Identify which cell holds the provided text, then report its [x, y] central coordinate. 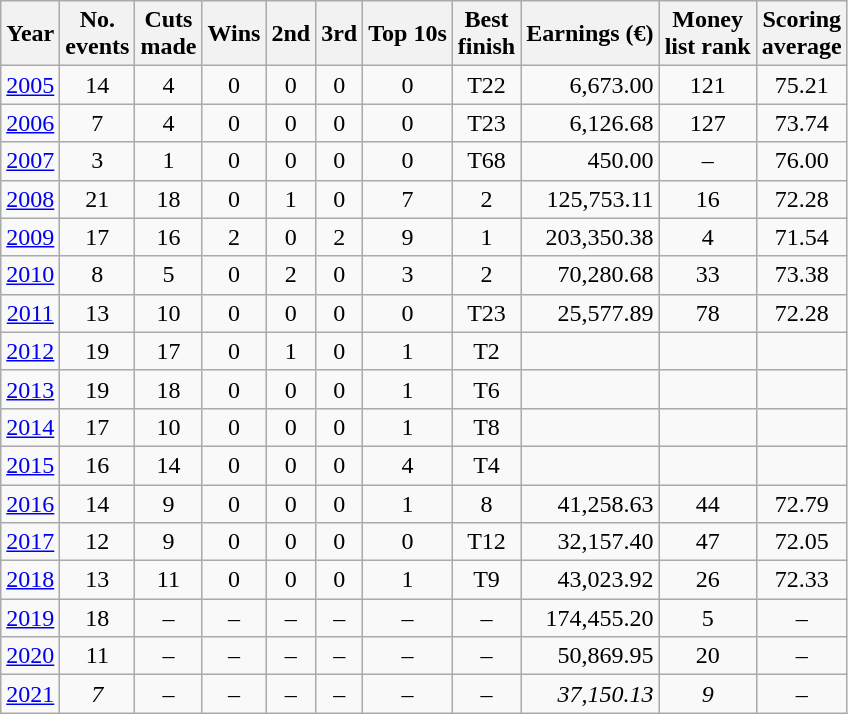
72.79 [802, 503]
2011 [30, 313]
2006 [30, 123]
Earnings (€) [590, 34]
T6 [486, 389]
Money list rank [708, 34]
2014 [30, 427]
T2 [486, 351]
76.00 [802, 161]
2012 [30, 351]
21 [98, 199]
Best finish [486, 34]
450.00 [590, 161]
174,455.20 [590, 618]
72.33 [802, 580]
73.38 [802, 275]
71.54 [802, 237]
75.21 [802, 85]
2016 [30, 503]
T9 [486, 580]
125,753.11 [590, 199]
T8 [486, 427]
72.05 [802, 542]
2017 [30, 542]
2020 [30, 656]
2009 [30, 237]
T4 [486, 465]
T12 [486, 542]
41,258.63 [590, 503]
T22 [486, 85]
25,577.89 [590, 313]
2018 [30, 580]
2021 [30, 694]
Top 10s [408, 34]
32,157.40 [590, 542]
20 [708, 656]
78 [708, 313]
2010 [30, 275]
T68 [486, 161]
Scoringaverage [802, 34]
2008 [30, 199]
2007 [30, 161]
3rd [340, 34]
33 [708, 275]
44 [708, 503]
2019 [30, 618]
203,350.38 [590, 237]
43,023.92 [590, 580]
70,280.68 [590, 275]
50,869.95 [590, 656]
26 [708, 580]
47 [708, 542]
Cuts made [168, 34]
73.74 [802, 123]
2013 [30, 389]
6,126.68 [590, 123]
2015 [30, 465]
127 [708, 123]
37,150.13 [590, 694]
Wins [234, 34]
12 [98, 542]
121 [708, 85]
2nd [291, 34]
6,673.00 [590, 85]
No. events [98, 34]
2005 [30, 85]
Year [30, 34]
